Find where the given text appears and provide that cell's center as [X, Y] coordinate. 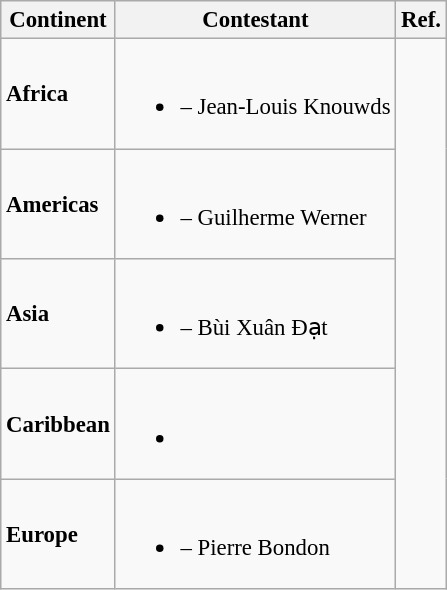
– Pierre Bondon [256, 534]
Europe [58, 534]
Americas [58, 204]
– Bùi Xuân Đạt [256, 314]
Caribbean [58, 424]
Ref. [421, 20]
Asia [58, 314]
Contestant [256, 20]
Africa [58, 94]
Continent [58, 20]
– Guilherme Werner [256, 204]
– Jean-Louis Knouwds [256, 94]
